Find where the given text appears and provide that cell's center as (X, Y) coordinate. 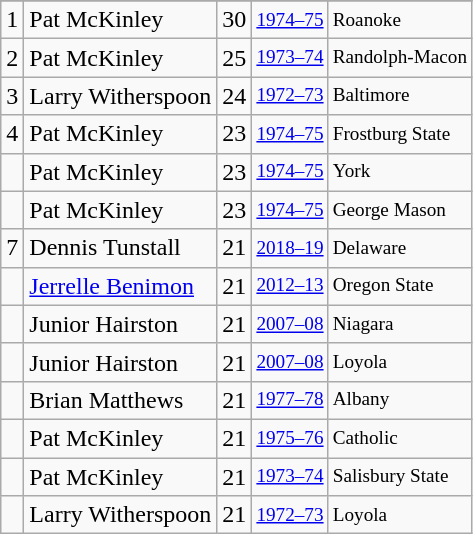
1975–76 (290, 438)
York (400, 172)
30 (234, 20)
Delaware (400, 248)
Salisbury State (400, 477)
2018–19 (290, 248)
2 (12, 58)
Niagara (400, 324)
1977–78 (290, 400)
Dennis Tunstall (120, 248)
George Mason (400, 210)
3 (12, 96)
Baltimore (400, 96)
24 (234, 96)
4 (12, 134)
Randolph-Macon (400, 58)
Catholic (400, 438)
Oregon State (400, 286)
Jerrelle Benimon (120, 286)
25 (234, 58)
7 (12, 248)
Brian Matthews (120, 400)
Frostburg State (400, 134)
Roanoke (400, 20)
1 (12, 20)
2012–13 (290, 286)
Albany (400, 400)
